Scan for the cell matching the given text and deliver its (x, y) coordinate at center. 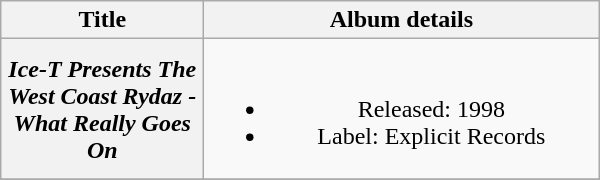
Released: 1998Label: Explicit Records (402, 109)
Ice-T Presents The West Coast Rydaz - What Really Goes On (102, 109)
Album details (402, 20)
Title (102, 20)
